Detect which cell encompasses the target text, then output its (X, Y) center coordinate. 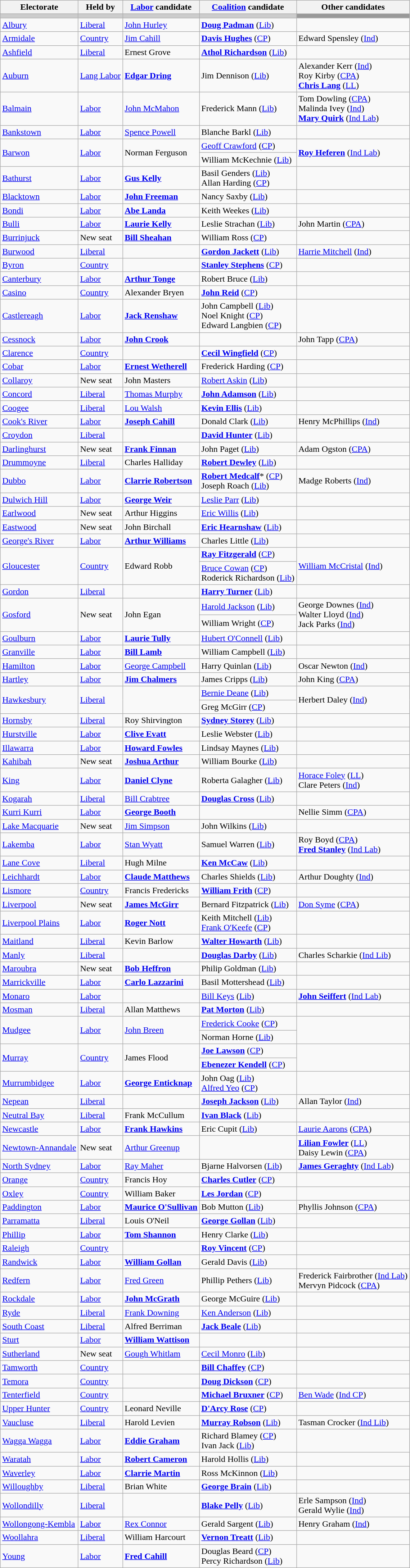
John Seiffert (Ind Lab) (353, 996)
Waverley (39, 1473)
Casino (39, 292)
George's River (39, 541)
Arthur Greenup (161, 1147)
Burrinjuck (39, 238)
Jim Cahill (161, 38)
Douglas Cross (Lib) (248, 799)
John Oag (Lib)Alfred Yeo (CP) (248, 1083)
Athol Richardson (Lib) (248, 52)
Illawarra (39, 748)
Harry Turner (Lib) (248, 591)
Herbert Daley (Ind) (353, 700)
Bjarne Halvorsen (Lib) (248, 1166)
Leslie Parr (Lib) (248, 500)
Roy Heferen (Ind Lab) (353, 153)
Bob Mutton (Lib) (248, 1207)
Leslie Strachan (Lib) (248, 224)
Frederick Harding (CP) (248, 367)
Tom Shannon (161, 1235)
Joseph Cahill (161, 421)
Hawkesbury (39, 700)
Charles Cutler (CP) (248, 1180)
Stanley Stephens (CP) (248, 265)
Harrie Mitchell (Ind) (353, 251)
Edward Spensley (Ind) (353, 38)
Murrumbidgee (39, 1083)
Norman Ferguson (161, 153)
Tom Dowling (CPA)Malinda Ivey (Ind)Mary Quirk (Ind Lab) (353, 109)
Basil Genders (Lib)Allan Harding (CP) (248, 178)
Ashfield (39, 52)
George Brain (Lib) (248, 1487)
William Wattison (161, 1340)
Bruce Cowan (CP)Roderick Richardson (Lib) (248, 573)
Roy Boyd (CPA)Fred Stanley (Ind Lab) (353, 845)
Don Syme (CPA) (353, 904)
Walter Howarth (Lib) (248, 941)
Clarence (39, 353)
Frederick Cooke (CP) (248, 1023)
Thomas Murphy (161, 394)
Ken McCaw (Lib) (248, 863)
William McCristal (Ind) (353, 566)
Doug Dickson (CP) (248, 1381)
Frederick Mann (Lib) (248, 109)
Cobar (39, 367)
Raleigh (39, 1248)
Castlereagh (39, 316)
James McGirr (161, 904)
Mudgee (39, 1030)
Wollongong-Kembla (39, 1524)
John Paget (Lib) (248, 449)
Auburn (39, 76)
Bill Lamb (161, 652)
Gus Kelly (161, 178)
Henry Clarke (Lib) (248, 1235)
John Campbell (Lib)Noel Knight (CP)Edward Langbien (CP) (248, 316)
John Breen (161, 1030)
Donald Clark (Lib) (248, 421)
Redfern (39, 1281)
Norman Horne (Lib) (248, 1037)
Hurstville (39, 734)
Robert Bruce (Lib) (248, 279)
Adam Ogston (CPA) (353, 449)
Lane Cove (39, 863)
Gordon Jackett (Lib) (248, 251)
Gosford (39, 615)
David Hunter (Lib) (248, 435)
Byron (39, 265)
Jim Simpson (161, 826)
George Weir (161, 500)
Harold Hollis (Lib) (248, 1459)
Bankstown (39, 132)
Blake Pelly (Lib) (248, 1505)
Granville (39, 652)
Kahibah (39, 762)
James Cripps (Lib) (248, 679)
Greg McGirr (CP) (248, 707)
Liverpool (39, 904)
Brian White (161, 1487)
Joseph Jackson (Lib) (248, 1101)
Marrickville (39, 982)
Stan Wyatt (161, 845)
Murray Robson (Lib) (248, 1422)
Roger Nott (161, 922)
Henry Graham (Ind) (353, 1524)
Harold Levien (161, 1422)
Willoughby (39, 1487)
Frank McCullum (161, 1115)
Young (39, 1556)
Monaro (39, 996)
Carlo Lazzarini (161, 982)
Francis Hoy (161, 1180)
Fred Cahill (161, 1556)
Concord (39, 394)
King (39, 780)
Lou Walsh (161, 408)
William Frith (CP) (248, 890)
Phillip Pethers (Lib) (248, 1281)
George Downes (Ind)Walter Lloyd (Ind)Jack Parks (Ind) (353, 615)
Erle Sampson (Ind)Gerald Wylie (Ind) (353, 1505)
Burwood (39, 251)
Douglas Beard (CP)Percy Richardson (Lib) (248, 1556)
Bill Crabtree (161, 799)
Ben Wade (Ind CP) (353, 1395)
Coalition candidate (248, 7)
Barwon (39, 153)
Lake Macquarie (39, 826)
Eddie Graham (161, 1441)
Rex Connor (161, 1524)
Eric Willis (Lib) (248, 513)
John King (CPA) (353, 679)
Newtown-Annandale (39, 1147)
Basil Mottershead (Lib) (248, 982)
Claude Matthews (161, 877)
William Ross (CP) (248, 238)
Robert Askin (Lib) (248, 380)
John Martin (CPA) (353, 224)
Phillip (39, 1235)
Robert Medcalf* (CP)Joseph Roach (Lib) (248, 481)
Rockdale (39, 1299)
Roy Vincent (CP) (248, 1248)
Tasman Crocker (Ind Lib) (353, 1422)
Hugh Milne (161, 863)
Douglas Darby (Lib) (248, 955)
George McGuire (Lib) (248, 1299)
Maurice O'Sullivan (161, 1207)
Lismore (39, 890)
William Wright (CP) (248, 623)
Michael Bruxner (CP) (248, 1395)
Spence Powell (161, 132)
Cook's River (39, 421)
Allan Matthews (161, 1010)
Sydney Storey (Lib) (248, 721)
Bill Keys (Lib) (248, 996)
William Campbell (Lib) (248, 652)
Lang Labor (100, 76)
Ray Fitzgerald (CP) (248, 554)
John Egan (161, 615)
Darlinghurst (39, 449)
Eric Cupit (Lib) (248, 1129)
Kevin Barlow (161, 941)
Bulli (39, 224)
Gordon (39, 591)
Harry Quinlan (Lib) (248, 665)
Blacktown (39, 196)
Bernard Fitzpatrick (Lib) (248, 904)
Ryde (39, 1313)
South Coast (39, 1326)
Frederick Fairbrother (Ind Lab)Mervyn Pidcock (CPA) (353, 1281)
Jack Renshaw (161, 316)
Hamilton (39, 665)
Allan Taylor (Ind) (353, 1101)
Alexander Kerr (Ind)Roy Kirby (CPA)Chris Lang (LL) (353, 76)
Madge Roberts (Ind) (353, 481)
Newcastle (39, 1129)
George Gollan (Lib) (248, 1221)
Samuel Warren (Lib) (248, 845)
Richard Blamey (CP)Ivan Jack (Lib) (248, 1441)
Canterbury (39, 279)
Cecil Wingfield (CP) (248, 353)
Kurri Kurri (39, 812)
Doug Padman (Lib) (248, 25)
Gloucester (39, 566)
Howard Fowles (161, 748)
Sturt (39, 1340)
Bob Heffron (161, 969)
Blanche Barkl (Lib) (248, 132)
William Bourke (Lib) (248, 762)
Oxley (39, 1193)
Temora (39, 1381)
Sutherland (39, 1354)
Abe Landa (161, 210)
Gerald Sargent (Lib) (248, 1524)
Labor candidate (161, 7)
Ernest Grove (161, 52)
William Baker (161, 1193)
Hartley (39, 679)
Neutral Bay (39, 1115)
Charles Shields (Lib) (248, 877)
Bill Sheahan (161, 238)
Davis Hughes (CP) (248, 38)
Vaucluse (39, 1422)
William McKechnie (Lib) (248, 159)
Lilian Fowler (LL)Daisy Lewin (CPA) (353, 1147)
Leonard Neville (161, 1408)
Leichhardt (39, 877)
Drummoyne (39, 463)
Keith Mitchell (Lib)Frank O'Keefe (CP) (248, 922)
Vernon Treatt (Lib) (248, 1537)
Eric Hearnshaw (Lib) (248, 527)
Daniel Clyne (161, 780)
Roberta Galagher (Lib) (248, 780)
Ross McKinnon (Lib) (248, 1473)
Charles Little (Lib) (248, 541)
Jim Dennison (Lib) (248, 76)
Nancy Saxby (Lib) (248, 196)
Eastwood (39, 527)
Hornsby (39, 721)
Oscar Newton (Ind) (353, 665)
Harold Jackson (Lib) (248, 606)
Murray (39, 1058)
Lakemba (39, 845)
Goulburn (39, 638)
James Flood (161, 1058)
Robert Dewley (Lib) (248, 463)
William Gollan (161, 1262)
Tamworth (39, 1367)
Clive Evatt (161, 734)
John McMahon (161, 109)
Philip Goldman (Lib) (248, 969)
Bondi (39, 210)
Gerald Davis (Lib) (248, 1262)
Laurie Kelly (161, 224)
D'Arcy Rose (CP) (248, 1408)
Ray Maher (161, 1166)
John Freeman (161, 196)
Geoff Crawford (CP) (248, 146)
Bill Chaffey (CP) (248, 1367)
Les Jordan (CP) (248, 1193)
Charles Halliday (161, 463)
George Booth (161, 812)
Phyllis Johnson (CPA) (353, 1207)
Laurie Aarons (CPA) (353, 1129)
Bathurst (39, 178)
Croydon (39, 435)
John Birchall (161, 527)
Tenterfield (39, 1395)
Hubert O'Connell (Lib) (248, 638)
North Sydney (39, 1166)
John Reid (CP) (248, 292)
Alexander Bryen (161, 292)
Paddington (39, 1207)
Manly (39, 955)
John Tapp (CPA) (353, 339)
John McGrath (161, 1299)
Frank Hawkins (161, 1129)
Upper Hunter (39, 1408)
Arthur Higgins (161, 513)
Edward Robb (161, 566)
James Geraghty (Ind Lab) (353, 1166)
Waratah (39, 1459)
Kevin Ellis (Lib) (248, 408)
Arthur Doughty (Ind) (353, 877)
John Adamson (Lib) (248, 394)
Roy Shirvington (161, 721)
Horace Foley (LL)Clare Peters (Ind) (353, 780)
Ernest Wetherell (161, 367)
Arthur Tonge (161, 279)
Jack Beale (Lib) (248, 1326)
Frank Downing (161, 1313)
Pat Morton (Lib) (248, 1010)
Leslie Webster (Lib) (248, 734)
Joe Lawson (CP) (248, 1051)
Wollondilly (39, 1505)
Collaroy (39, 380)
Held by (100, 7)
Louis O'Neil (161, 1221)
George Enticknap (161, 1083)
John Hurley (161, 25)
Fred Green (161, 1281)
Gough Whitlam (161, 1354)
Dubbo (39, 481)
Coogee (39, 408)
Electorate (39, 7)
Arthur Williams (161, 541)
Ebenezer Kendell (CP) (248, 1064)
Clarrie Robertson (161, 481)
Keith Weekes (Lib) (248, 210)
Orange (39, 1180)
Nepean (39, 1101)
Maitland (39, 941)
John Crook (161, 339)
Cessnock (39, 339)
Henry McPhillips (Ind) (353, 421)
Ken Anderson (Lib) (248, 1313)
Randwick (39, 1262)
Balmain (39, 109)
Mosman (39, 1010)
William Harcourt (161, 1537)
Joshua Arthur (161, 762)
Kogarah (39, 799)
Jim Chalmers (161, 679)
John Wilkins (Lib) (248, 826)
George Campbell (161, 665)
Francis Fredericks (161, 890)
Edgar Dring (161, 76)
Armidale (39, 38)
Lindsay Maynes (Lib) (248, 748)
John Masters (161, 380)
Bernie Deane (Lib) (248, 693)
Maroubra (39, 969)
Charles Scharkie (Ind Lib) (353, 955)
Alfred Berriman (161, 1326)
Ivan Black (Lib) (248, 1115)
Laurie Tully (161, 638)
Frank Finnan (161, 449)
Other candidates (353, 7)
Clarrie Martin (161, 1473)
Liverpool Plains (39, 922)
Wagga Wagga (39, 1441)
Earlwood (39, 513)
Dulwich Hill (39, 500)
Cecil Monro (Lib) (248, 1354)
Robert Cameron (161, 1459)
Parramatta (39, 1221)
Nellie Simm (CPA) (353, 812)
Woollahra (39, 1537)
Albury (39, 25)
